Pinpoint the cell where the given text exists, returning its (X, Y) midpoint coordinate. 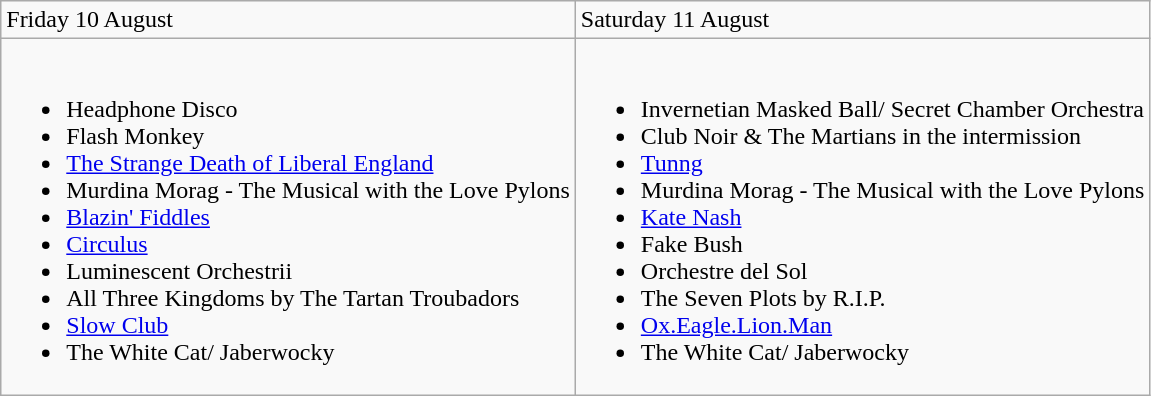
Saturday 11 August (862, 20)
Friday 10 August (288, 20)
